Find where the given text appears and provide that cell's center as (X, Y) coordinate. 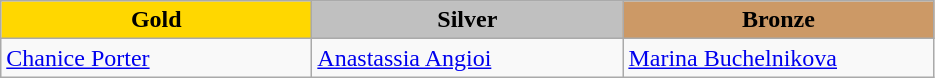
Bronze (778, 20)
Silver (468, 20)
Marina Buchelnikova (778, 58)
Chanice Porter (156, 58)
Anastassia Angioi (468, 58)
Gold (156, 20)
